Find where the given text appears and provide that cell's center as (x, y) coordinate. 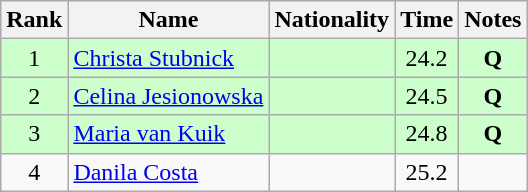
1 (34, 58)
Nationality (332, 20)
24.8 (427, 134)
Rank (34, 20)
Celina Jesionowska (168, 96)
Time (427, 20)
24.2 (427, 58)
4 (34, 172)
24.5 (427, 96)
25.2 (427, 172)
Notes (493, 20)
Maria van Kuik (168, 134)
Danila Costa (168, 172)
Christa Stubnick (168, 58)
Name (168, 20)
3 (34, 134)
2 (34, 96)
